Determine the (x, y) coordinate at the center of the cell enclosing the given text.  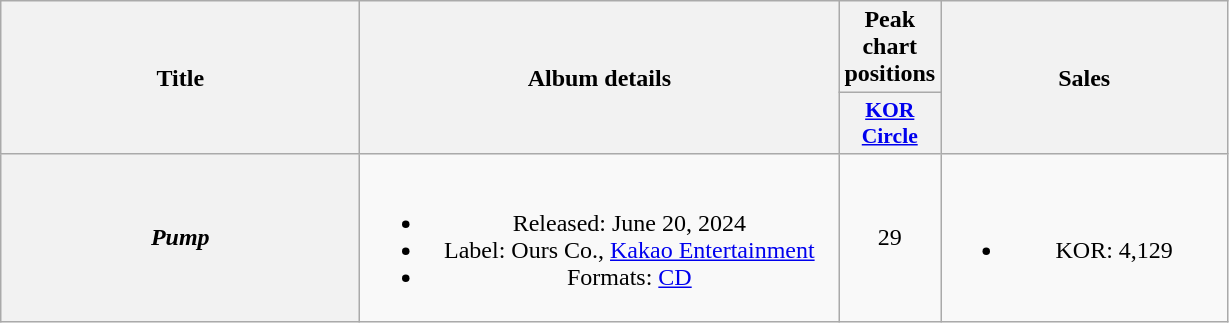
Peak chart positions (890, 47)
KOR: 4,129 (1084, 238)
Title (180, 78)
29 (890, 238)
Sales (1084, 78)
Released: June 20, 2024Label: Ours Co., Kakao EntertainmentFormats: CD (600, 238)
Pump (180, 238)
KOR Circle (890, 124)
Album details (600, 78)
